Locate the cell with the specified text and output its [X, Y] center coordinate. 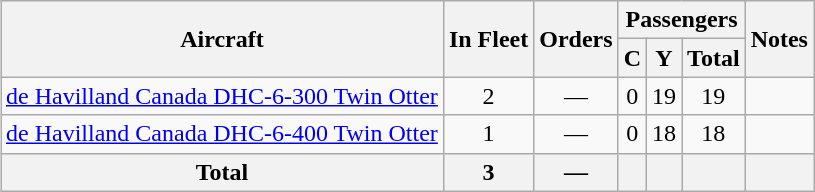
C [632, 58]
Notes [779, 39]
de Havilland Canada DHC-6-300 Twin Otter [222, 96]
Passengers [682, 20]
1 [488, 134]
2 [488, 96]
In Fleet [488, 39]
Orders [576, 39]
Aircraft [222, 39]
3 [488, 172]
Y [664, 58]
de Havilland Canada DHC-6-400 Twin Otter [222, 134]
